Find where the given text appears and provide that cell's center as (X, Y) coordinate. 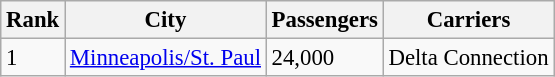
Minneapolis/St. Paul (166, 58)
1 (33, 58)
Rank (33, 20)
City (166, 20)
Delta Connection (468, 58)
24,000 (324, 58)
Carriers (468, 20)
Passengers (324, 20)
